Identify which cell holds the provided text, then report its [X, Y] central coordinate. 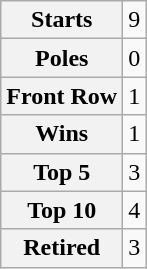
Starts [62, 20]
Retired [62, 248]
4 [134, 210]
Top 10 [62, 210]
0 [134, 58]
Wins [62, 134]
9 [134, 20]
Front Row [62, 96]
Poles [62, 58]
Top 5 [62, 172]
